Find where the given text appears and provide that cell's center as (x, y) coordinate. 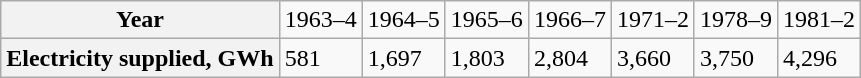
1,697 (404, 58)
1966–7 (570, 20)
Electricity supplied, GWh (140, 58)
1978–9 (736, 20)
1963–4 (320, 20)
4,296 (820, 58)
Year (140, 20)
581 (320, 58)
1965–6 (486, 20)
3,660 (652, 58)
1964–5 (404, 20)
3,750 (736, 58)
2,804 (570, 58)
1981–2 (820, 20)
1,803 (486, 58)
1971–2 (652, 20)
